Search for the cell housing the specified text and yield its [X, Y] center coordinate. 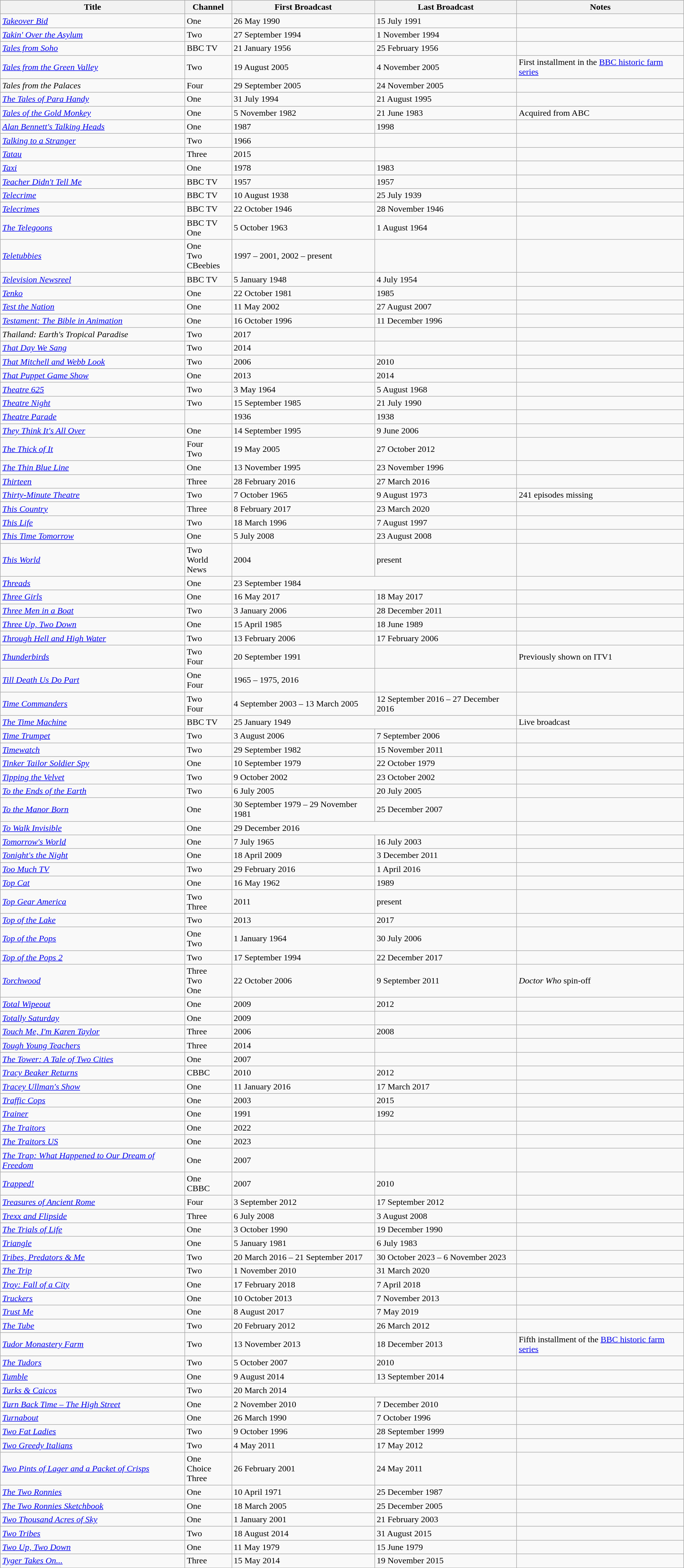
Doctor Who spin-off [600, 981]
25 January 1949 [374, 722]
Two Pints of Lager and a Packet of Crisps [92, 1469]
9 June 2006 [446, 430]
19 December 1990 [446, 1230]
This Time Tomorrow [92, 536]
This World [92, 560]
10 October 2013 [303, 1298]
23 November 1996 [446, 468]
11 May 2002 [303, 307]
11 May 1979 [303, 1547]
26 March 1990 [303, 1418]
31 March 2020 [446, 1271]
1 April 2016 [446, 869]
Telecrimes [92, 209]
Three Girls [92, 597]
Tales of the Gold Monkey [92, 113]
Total Wipeout [92, 1004]
1978 [303, 168]
5 January 1948 [303, 279]
25 December 2007 [446, 809]
1998 [446, 127]
27 March 2016 [446, 481]
Two Three [208, 902]
Acquired from ABC [600, 113]
9 October 2002 [303, 777]
21 January 1956 [303, 48]
1936 [303, 417]
1983 [446, 168]
2023 [303, 1141]
1991 [303, 1114]
Two Tribes [92, 1533]
1985 [446, 293]
Thirteen [92, 481]
BBC TV One [208, 228]
The Two Ronnies Sketchbook [92, 1506]
24 November 2005 [446, 85]
9 August 2014 [303, 1377]
Tracey Ullman's Show [92, 1087]
Two Up, Two Down [92, 1547]
The Tales of Para Handy [92, 99]
Time Trumpet [92, 736]
22 October 1981 [303, 293]
7 September 2006 [446, 736]
5 October 2007 [303, 1363]
To Walk Invisible [92, 828]
Tales from Soho [92, 48]
23 October 2002 [446, 777]
17 March 2017 [446, 1087]
7 July 1965 [303, 842]
22 December 2017 [446, 957]
13 November 1995 [303, 468]
23 March 2020 [446, 509]
This Life [92, 523]
Turn Back Time – The High Street [92, 1404]
This Country [92, 509]
15 September 1985 [303, 403]
Thirty-Minute Theatre [92, 495]
6 July 2005 [303, 791]
Tales from the Green Valley [92, 67]
Trust Me [92, 1312]
17 September 2012 [446, 1202]
Tyger Takes On... [92, 1561]
Thailand: Earth's Tropical Paradise [92, 334]
6 July 1983 [446, 1243]
Three Up, Two Down [92, 624]
2011 [303, 902]
18 December 2013 [446, 1344]
15 April 1985 [303, 624]
26 March 2012 [446, 1326]
First installment in the BBC historic farm series [600, 67]
One Choice Three [208, 1469]
One CBBC [208, 1184]
Live broadcast [600, 722]
31 July 1994 [303, 99]
3 December 2011 [446, 855]
241 episodes missing [600, 495]
21 February 2003 [446, 1520]
The Time Machine [92, 722]
27 October 2012 [446, 449]
Truckers [92, 1298]
Two Fat Ladies [92, 1431]
21 July 1990 [446, 403]
Tribes, Predators & Me [92, 1257]
Till Death Us Do Part [92, 680]
Teletubbies [92, 256]
That Day We Sang [92, 348]
28 September 1999 [446, 1431]
7 December 2010 [446, 1404]
Two Thousand Acres of Sky [92, 1520]
Trainer [92, 1114]
20 March 2016 – 21 September 2017 [303, 1257]
Totally Saturday [92, 1018]
The Trip [92, 1271]
20 September 1991 [303, 656]
Time Commanders [92, 703]
29 December 2016 [374, 828]
The Traitors [92, 1128]
23 August 2008 [446, 536]
Takin' Over the Asylum [92, 35]
Three Men in a Boat [92, 611]
25 December 1987 [446, 1492]
Turnabout [92, 1418]
The Two Ronnies [92, 1492]
Top of the Pops [92, 938]
22 October 1946 [303, 209]
Thunderbirds [92, 656]
The Tudors [92, 1363]
One Four [208, 680]
16 October 1996 [303, 321]
15 May 2014 [303, 1561]
To the Ends of the Earth [92, 791]
29 February 2016 [303, 869]
8 February 2017 [303, 509]
One Two [208, 938]
Television Newsreel [92, 279]
15 July 1991 [446, 21]
First Broadcast [303, 7]
Tumble [92, 1377]
Notes [600, 7]
30 July 2006 [446, 938]
27 August 2007 [446, 307]
The Tube [92, 1326]
18 June 1989 [446, 624]
1992 [446, 1114]
Top of the Lake [92, 920]
Triangle [92, 1243]
21 August 1995 [446, 99]
13 November 2013 [303, 1344]
3 September 2012 [303, 1202]
11 January 2016 [303, 1087]
18 May 2017 [446, 597]
30 October 2023 – 6 November 2023 [446, 1257]
18 April 2009 [303, 855]
5 November 1982 [303, 113]
20 March 2014 [374, 1390]
Theatre 625 [92, 389]
29 September 1982 [303, 750]
Threads [92, 583]
17 February 2006 [446, 638]
15 June 1979 [446, 1547]
16 May 2017 [303, 597]
To the Manor Born [92, 809]
7 April 2018 [446, 1285]
Previously shown on ITV1 [600, 656]
29 September 2005 [303, 85]
The Traitors US [92, 1141]
The Tower: A Tale of Two Cities [92, 1059]
31 August 2015 [446, 1533]
That Mitchell and Webb Look [92, 362]
Turks & Caicos [92, 1390]
The Trials of Life [92, 1230]
Three Two One [208, 981]
26 February 2001 [303, 1469]
19 May 2005 [303, 449]
5 October 1963 [303, 228]
Telecrime [92, 195]
3 May 1964 [303, 389]
23 September 1984 [374, 583]
3 August 2006 [303, 736]
1987 [303, 127]
Tales from the Palaces [92, 85]
19 November 2015 [446, 1561]
Two World News [208, 560]
20 July 2005 [446, 791]
10 September 1979 [303, 763]
1 August 1964 [446, 228]
Tinker Tailor Soldier Spy [92, 763]
Last Broadcast [446, 7]
1 November 1994 [446, 35]
3 October 1990 [303, 1230]
2003 [303, 1100]
Tracy Beaker Returns [92, 1073]
1997 – 2001, 2002 – present [303, 256]
4 July 1954 [446, 279]
27 September 1994 [303, 35]
Teacher Didn't Tell Me [92, 181]
19 August 2005 [303, 67]
22 October 2006 [303, 981]
Top Gear America [92, 902]
11 December 1996 [446, 321]
2004 [303, 560]
Trapped! [92, 1184]
14 September 1995 [303, 430]
Theatre Parade [92, 417]
Touch Me, I'm Karen Taylor [92, 1032]
30 September 1979 – 29 November 1981 [303, 809]
5 July 2008 [303, 536]
Tough Young Teachers [92, 1045]
9 October 1996 [303, 1431]
The Trap: What Happened to Our Dream of Freedom [92, 1160]
The Telegoons [92, 228]
18 March 2005 [303, 1506]
24 May 2011 [446, 1469]
20 February 2012 [303, 1326]
Two Greedy Italians [92, 1445]
18 March 1996 [303, 523]
Tipping the Velvet [92, 777]
Takeover Bid [92, 21]
Talking to a Stranger [92, 140]
That Puppet Game Show [92, 375]
17 September 1994 [303, 957]
3 August 2008 [446, 1216]
Alan Bennett's Talking Heads [92, 127]
4 September 2003 – 13 March 2005 [303, 703]
17 May 2012 [446, 1445]
7 November 2013 [446, 1298]
Through Hell and High Water [92, 638]
4 May 2011 [303, 1445]
1965 – 1975, 2016 [303, 680]
They Think It's All Over [92, 430]
Tenko [92, 293]
The Thin Blue Line [92, 468]
CBBC [208, 1073]
1966 [303, 140]
25 July 1939 [446, 195]
10 April 1971 [303, 1492]
21 June 1983 [446, 113]
1 January 2001 [303, 1520]
16 July 2003 [446, 842]
Treasures of Ancient Rome [92, 1202]
7 August 1997 [446, 523]
Title [92, 7]
25 December 2005 [446, 1506]
4 November 2005 [446, 67]
Trexx and Flipside [92, 1216]
9 September 2011 [446, 981]
28 February 2016 [303, 481]
15 November 2011 [446, 750]
2022 [303, 1128]
Troy: Fall of a City [92, 1285]
The Thick of It [92, 449]
Test the Nation [92, 307]
28 November 1946 [446, 209]
2 November 2010 [303, 1404]
8 August 2017 [303, 1312]
One Two CBeebies [208, 256]
13 September 2014 [446, 1377]
Top of the Pops 2 [92, 957]
26 May 1990 [303, 21]
Timewatch [92, 750]
5 January 1981 [303, 1243]
3 January 2006 [303, 611]
Fifth installment of the BBC historic farm series [600, 1344]
Testament: The Bible in Animation [92, 321]
7 May 2019 [446, 1312]
1989 [446, 883]
22 October 1979 [446, 763]
Taxi [92, 168]
9 August 1973 [446, 495]
Theatre Night [92, 403]
16 May 1962 [303, 883]
Four Two [208, 449]
Tonight's the Night [92, 855]
5 August 1968 [446, 389]
Channel [208, 7]
1938 [446, 417]
17 February 2018 [303, 1285]
Tomorrow's World [92, 842]
Top Cat [92, 883]
13 February 2006 [303, 638]
Too Much TV [92, 869]
Traffic Cops [92, 1100]
Torchwood [92, 981]
Tudor Monastery Farm [92, 1344]
7 October 1996 [446, 1418]
25 February 1956 [446, 48]
18 August 2014 [303, 1533]
2008 [446, 1032]
7 October 1965 [303, 495]
28 December 2011 [446, 611]
12 September 2016 – 27 December 2016 [446, 703]
1 November 2010 [303, 1271]
10 August 1938 [303, 195]
Tatau [92, 154]
1 January 1964 [303, 938]
6 July 2008 [303, 1216]
